Capture the cell that displays the provided text and extract its (x, y) central coordinate. 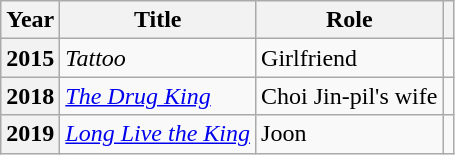
2015 (30, 58)
Title (158, 20)
Year (30, 20)
Joon (350, 134)
Girlfriend (350, 58)
Tattoo (158, 58)
2019 (30, 134)
The Drug King (158, 96)
2018 (30, 96)
Choi Jin-pil's wife (350, 96)
Role (350, 20)
Long Live the King (158, 134)
